Pinpoint the cell where the given text exists, returning its [x, y] midpoint coordinate. 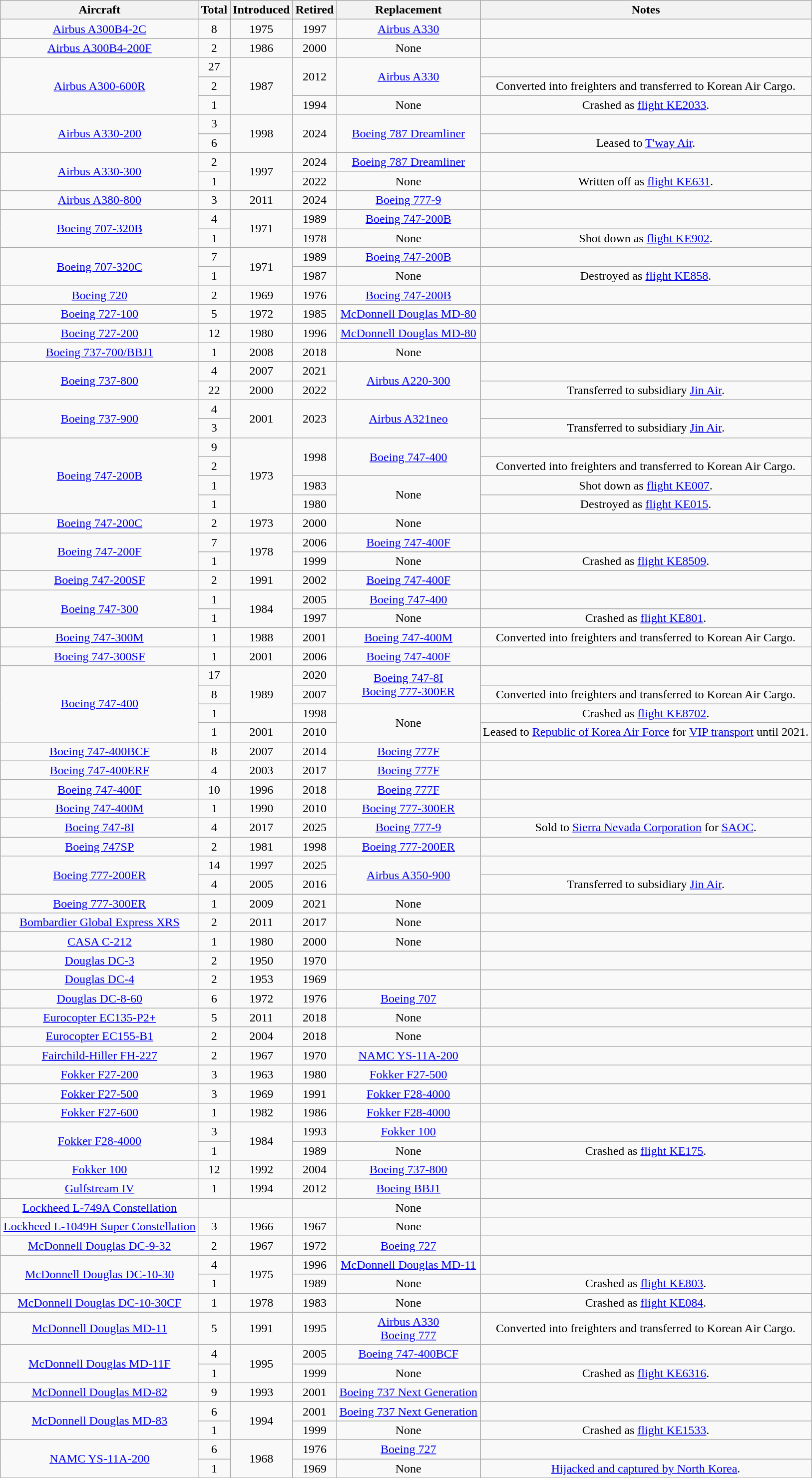
McDonnell Douglas DC-9-32 [99, 1246]
McDonnell Douglas MD-83 [99, 1421]
Eurocopter EC155-B1 [99, 1036]
Aircraft [99, 10]
Boeing 747-8I [99, 827]
Bombardier Global Express XRS [99, 923]
2003 [262, 770]
Shot down as flight KE902. [646, 238]
1963 [262, 1074]
Shot down as flight KE007. [646, 485]
1981 [262, 847]
Boeing 747SP [99, 847]
McDonnell Douglas DC-10-30 [99, 1274]
Crashed as flight KE2033. [646, 105]
14 [214, 866]
Airbus A300-600R [99, 86]
Gulfstream IV [99, 1189]
Boeing BBJ1 [408, 1189]
1982 [262, 1112]
Introduced [262, 10]
Leased to Republic of Korea Air Force for VIP transport until 2021. [646, 732]
Destroyed as flight KE858. [646, 276]
22 [214, 390]
10 [214, 789]
Boeing 747-200SF [99, 580]
Airbus A300B4-2C [99, 29]
2009 [262, 904]
Boeing 737-900 [99, 419]
Boeing 727-100 [99, 314]
Boeing 747-300M [99, 637]
2020 [315, 675]
Airbus A321neo [408, 419]
Fairchild-Hiller FH-227 [99, 1055]
Crashed as flight KE084. [646, 1303]
Airbus A330-200 [99, 133]
Crashed as flight KE175. [646, 1150]
McDonnell Douglas DC-10-30CF [99, 1303]
Boeing 720 [99, 295]
Crashed as flight KE1533. [646, 1430]
Written off as flight KE631. [646, 181]
Lockheed L-749A Constellation [99, 1208]
Airbus A350-900 [408, 875]
Boeing 737-700/BBJ1 [99, 352]
1985 [315, 314]
Lockheed L-1049H Super Constellation [99, 1227]
Airbus A330-300 [99, 171]
CASA C-212 [99, 942]
Retired [315, 10]
Douglas DC-3 [99, 961]
Boeing 747-400ERF [99, 770]
Boeing 747-200C [99, 523]
Fokker F27-200 [99, 1074]
Boeing 747-200F [99, 551]
Boeing 747-300SF [99, 656]
Crashed as flight KE6316. [646, 1373]
1988 [262, 637]
Replacement [408, 10]
Boeing 747-8IBoeing 777-300ER [408, 685]
17 [214, 675]
Destroyed as flight KE015. [646, 504]
1950 [262, 961]
27 [214, 67]
Notes [646, 10]
1953 [262, 980]
McDonnell Douglas MD-82 [99, 1392]
Airbus A300B4-200F [99, 48]
Boeing 747-300 [99, 609]
Boeing 707-320B [99, 228]
2002 [315, 580]
1990 [262, 808]
Douglas DC-8-60 [99, 998]
McDonnell Douglas MD-11F [99, 1364]
2014 [315, 751]
2023 [315, 419]
Crashed as flight KE8702. [646, 713]
2008 [262, 352]
1966 [262, 1227]
Total [214, 10]
Boeing 727-200 [99, 333]
Eurocopter EC135-P2+ [99, 1017]
Fokker F27-600 [99, 1112]
Airbus A220-300 [408, 381]
Crashed as flight KE803. [646, 1284]
Boeing 707 [408, 998]
Sold to Sierra Nevada Corporation for SAOC. [646, 827]
Douglas DC-4 [99, 980]
Airbus A380-800 [99, 200]
Crashed as flight KE8509. [646, 561]
Airbus A330Boeing 777 [408, 1329]
2016 [315, 885]
Hijacked and captured by North Korea. [646, 1468]
Leased to T'way Air. [646, 143]
Crashed as flight KE801. [646, 618]
Boeing 707-320C [99, 267]
1968 [262, 1459]
1992 [262, 1170]
